Extract the [x, y] coordinate from the center of the cell holding the provided text.  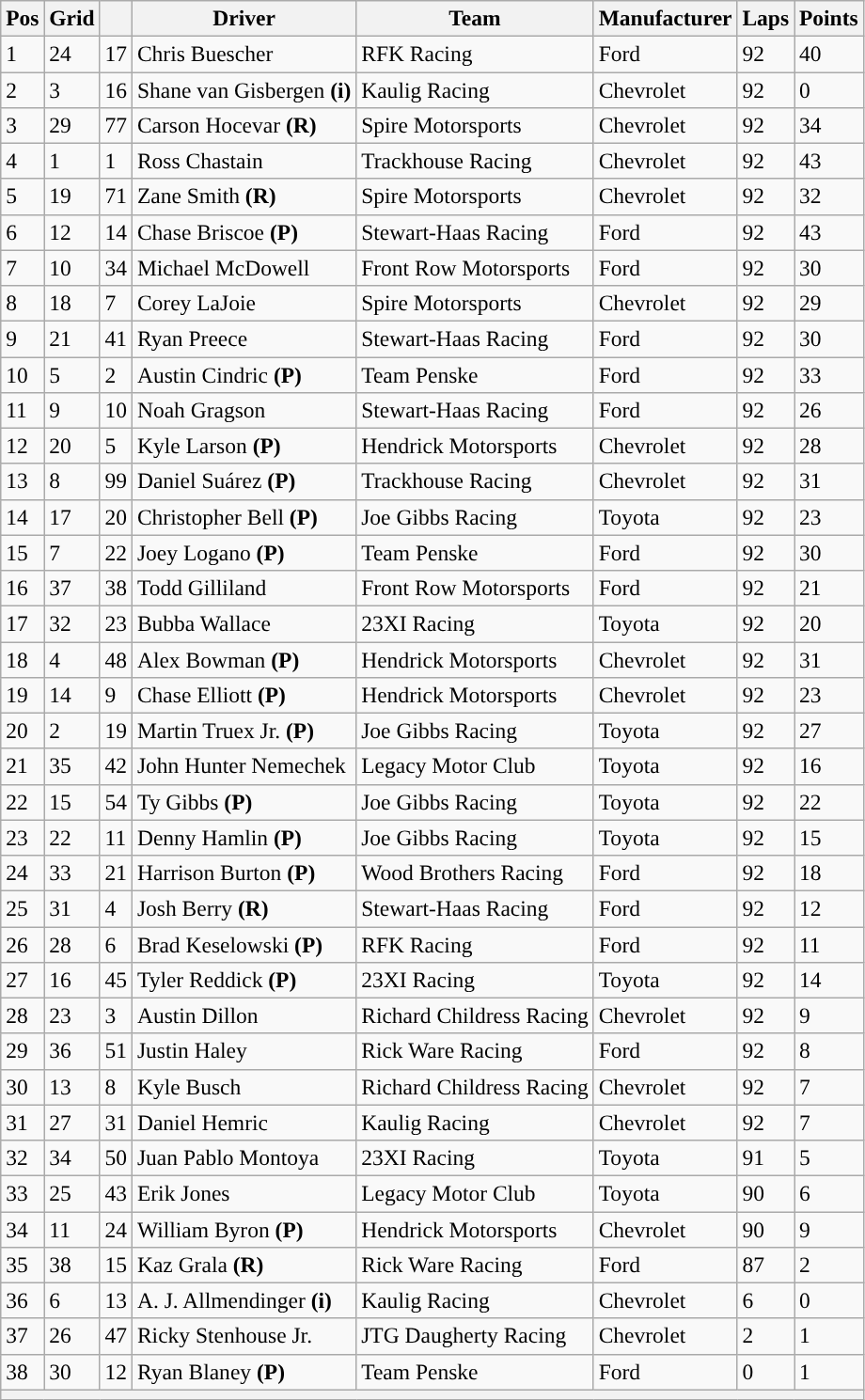
Wood Brothers Racing [475, 873]
Chris Buescher [244, 54]
JTG Daugherty Racing [475, 1336]
Juan Pablo Montoya [244, 1157]
42 [116, 766]
Grid [71, 18]
54 [116, 802]
Carson Hocevar (R) [244, 125]
Michael McDowell [244, 268]
Corey LaJoie [244, 303]
A. J. Allmendinger (i) [244, 1300]
Ty Gibbs (P) [244, 802]
Josh Berry (R) [244, 908]
Tyler Reddick (P) [244, 980]
71 [116, 197]
Martin Truex Jr. (P) [244, 731]
41 [116, 338]
Noah Gragson [244, 410]
Christopher Bell (P) [244, 517]
Erik Jones [244, 1193]
Driver [244, 18]
50 [116, 1157]
Chase Briscoe (P) [244, 232]
Manufacturer [666, 18]
Ryan Preece [244, 338]
Points [829, 18]
Justin Haley [244, 1051]
Shane van Gisbergen (i) [244, 89]
Laps [765, 18]
40 [829, 54]
Daniel Suárez (P) [244, 481]
45 [116, 980]
Zane Smith (R) [244, 197]
51 [116, 1051]
Brad Keselowski (P) [244, 944]
Alex Bowman (P) [244, 659]
Joey Logano (P) [244, 553]
Denny Hamlin (P) [244, 838]
Ryan Blaney (P) [244, 1372]
Ross Chastain [244, 161]
48 [116, 659]
Daniel Hemric [244, 1123]
Ricky Stenhouse Jr. [244, 1336]
Austin Dillon [244, 1015]
Chase Elliott (P) [244, 695]
Kaz Grala (R) [244, 1265]
Austin Cindric (P) [244, 374]
Team [475, 18]
87 [765, 1265]
Kyle Busch [244, 1087]
John Hunter Nemechek [244, 766]
Todd Gilliland [244, 588]
Pos [23, 18]
77 [116, 125]
Bubba Wallace [244, 623]
91 [765, 1157]
99 [116, 481]
47 [116, 1336]
Harrison Burton (P) [244, 873]
William Byron (P) [244, 1229]
Kyle Larson (P) [244, 446]
